Find where the given text appears and provide that cell's center as [X, Y] coordinate. 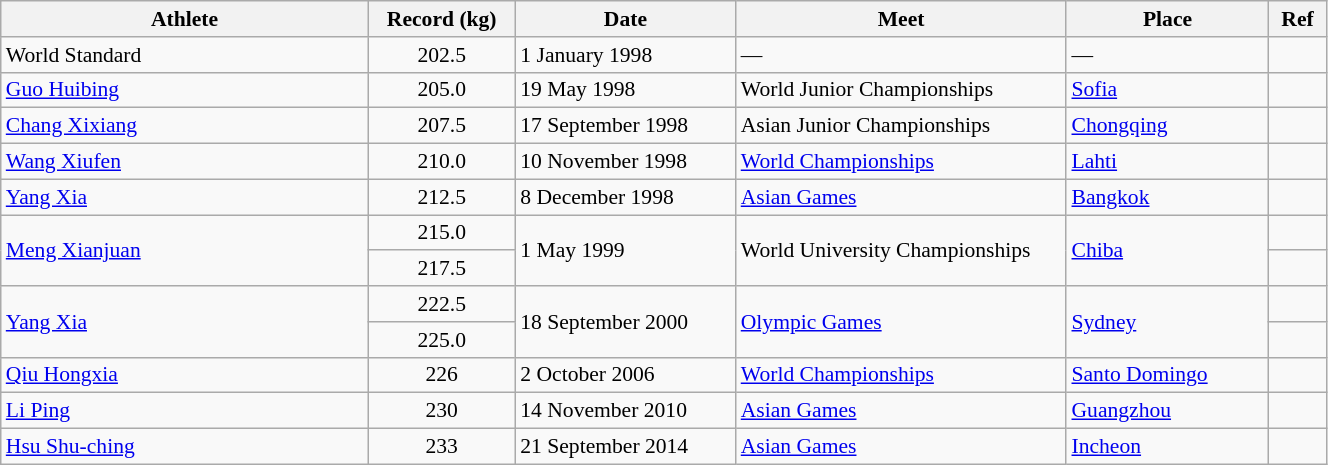
14 November 2010 [625, 411]
Lahti [1167, 162]
Sofia [1167, 90]
1 January 1998 [625, 55]
Asian Junior Championships [902, 126]
Date [625, 19]
Guo Huibing [184, 90]
225.0 [442, 340]
Hsu Shu-ching [184, 447]
Guangzhou [1167, 411]
Li Ping [184, 411]
Record (kg) [442, 19]
Sydney [1167, 322]
Wang Xiufen [184, 162]
Bangkok [1167, 197]
Chongqing [1167, 126]
World University Championships [902, 250]
Chiba [1167, 250]
Place [1167, 19]
Olympic Games [902, 322]
World Standard [184, 55]
Ref [1298, 19]
18 September 2000 [625, 322]
222.5 [442, 304]
17 September 1998 [625, 126]
205.0 [442, 90]
Qiu Hongxia [184, 375]
226 [442, 375]
Santo Domingo [1167, 375]
1 May 1999 [625, 250]
Incheon [1167, 447]
210.0 [442, 162]
10 November 1998 [625, 162]
Meng Xianjuan [184, 250]
21 September 2014 [625, 447]
230 [442, 411]
207.5 [442, 126]
Meet [902, 19]
2 October 2006 [625, 375]
202.5 [442, 55]
212.5 [442, 197]
Chang Xixiang [184, 126]
19 May 1998 [625, 90]
215.0 [442, 233]
217.5 [442, 269]
8 December 1998 [625, 197]
World Junior Championships [902, 90]
Athlete [184, 19]
233 [442, 447]
